Provide the (X, Y) coordinate of the cell's center where the given text is located.  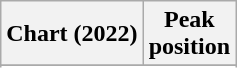
Chart (2022) (72, 34)
Peakposition (189, 34)
